Determine the (X, Y) coordinate at the center of the cell enclosing the given text.  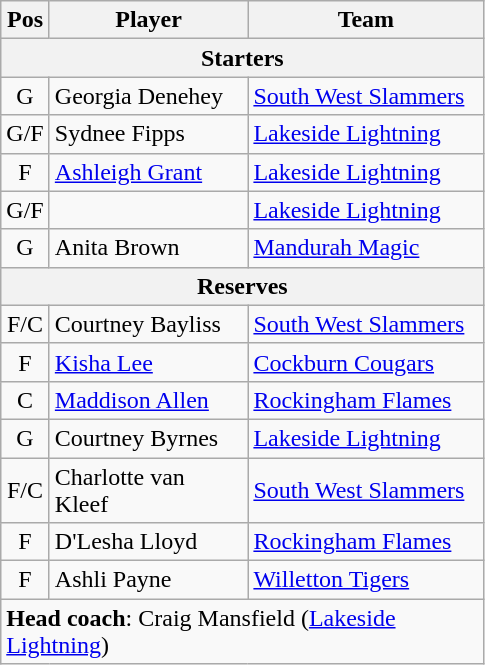
Georgia Denehey (148, 96)
Kisha Lee (148, 362)
Anita Brown (148, 248)
Starters (242, 58)
Charlotte van Kleef (148, 490)
Ashleigh Grant (148, 172)
Player (148, 20)
C (26, 400)
Team (366, 20)
Mandurah Magic (366, 248)
Courtney Byrnes (148, 438)
D'Lesha Lloyd (148, 542)
Willetton Tigers (366, 580)
Ashli Payne (148, 580)
Sydnee Fipps (148, 134)
Courtney Bayliss (148, 324)
Maddison Allen (148, 400)
Reserves (242, 286)
Pos (26, 20)
Cockburn Cougars (366, 362)
Head coach: Craig Mansfield (Lakeside Lightning) (242, 632)
